Capture the cell that displays the provided text and extract its [X, Y] central coordinate. 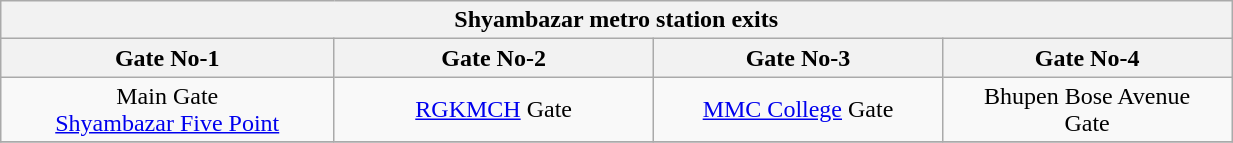
Shyambazar metro station exits [616, 20]
Gate No-4 [1088, 58]
RGKMCH Gate [494, 110]
Main GateShyambazar Five Point [168, 110]
Gate No-3 [798, 58]
Bhupen Bose AvenueGate [1088, 110]
Gate No-2 [494, 58]
MMC College Gate [798, 110]
Gate No-1 [168, 58]
